Determine the [X, Y] coordinate at the center of the cell enclosing the given text.  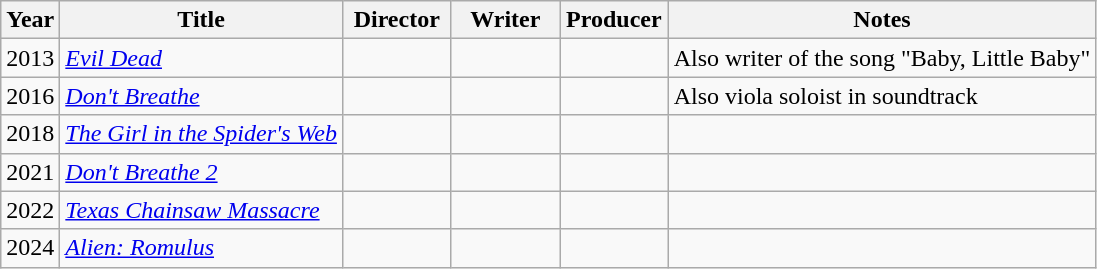
Texas Chainsaw Massacre [202, 210]
2021 [30, 172]
Notes [882, 20]
Evil Dead [202, 58]
The Girl in the Spider's Web [202, 134]
Also viola soloist in soundtrack [882, 96]
Producer [614, 20]
2022 [30, 210]
Don't Breathe [202, 96]
2013 [30, 58]
2016 [30, 96]
2024 [30, 248]
Title [202, 20]
Writer [506, 20]
Also writer of the song "Baby, Little Baby" [882, 58]
Don't Breathe 2 [202, 172]
Alien: Romulus [202, 248]
2018 [30, 134]
Year [30, 20]
Director [396, 20]
